For the text-containing cell, return its midpoint in (X, Y) coordinate format. 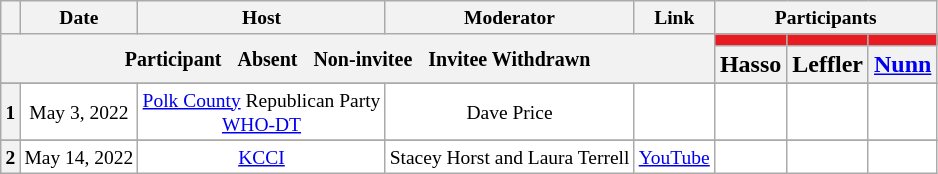
Stacey Horst and Laura Terrell (510, 156)
May 3, 2022 (79, 112)
Link (674, 18)
2 (10, 156)
Participants (826, 18)
Host (262, 18)
Participant Absent Non-invitee Invitee Withdrawn (358, 58)
Dave Price (510, 112)
May 14, 2022 (79, 156)
KCCI (262, 156)
Hasso (750, 64)
1 (10, 112)
Polk County Republican PartyWHO-DT (262, 112)
Moderator (510, 18)
Leffler (828, 64)
YouTube (674, 156)
Date (79, 18)
Nunn (902, 64)
